Determine the [X, Y] coordinate at the center of the cell enclosing the given text.  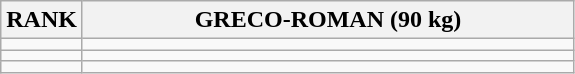
GRECO-ROMAN (90 kg) [328, 20]
RANK [42, 20]
